Identify which cell holds the provided text, then report its (x, y) central coordinate. 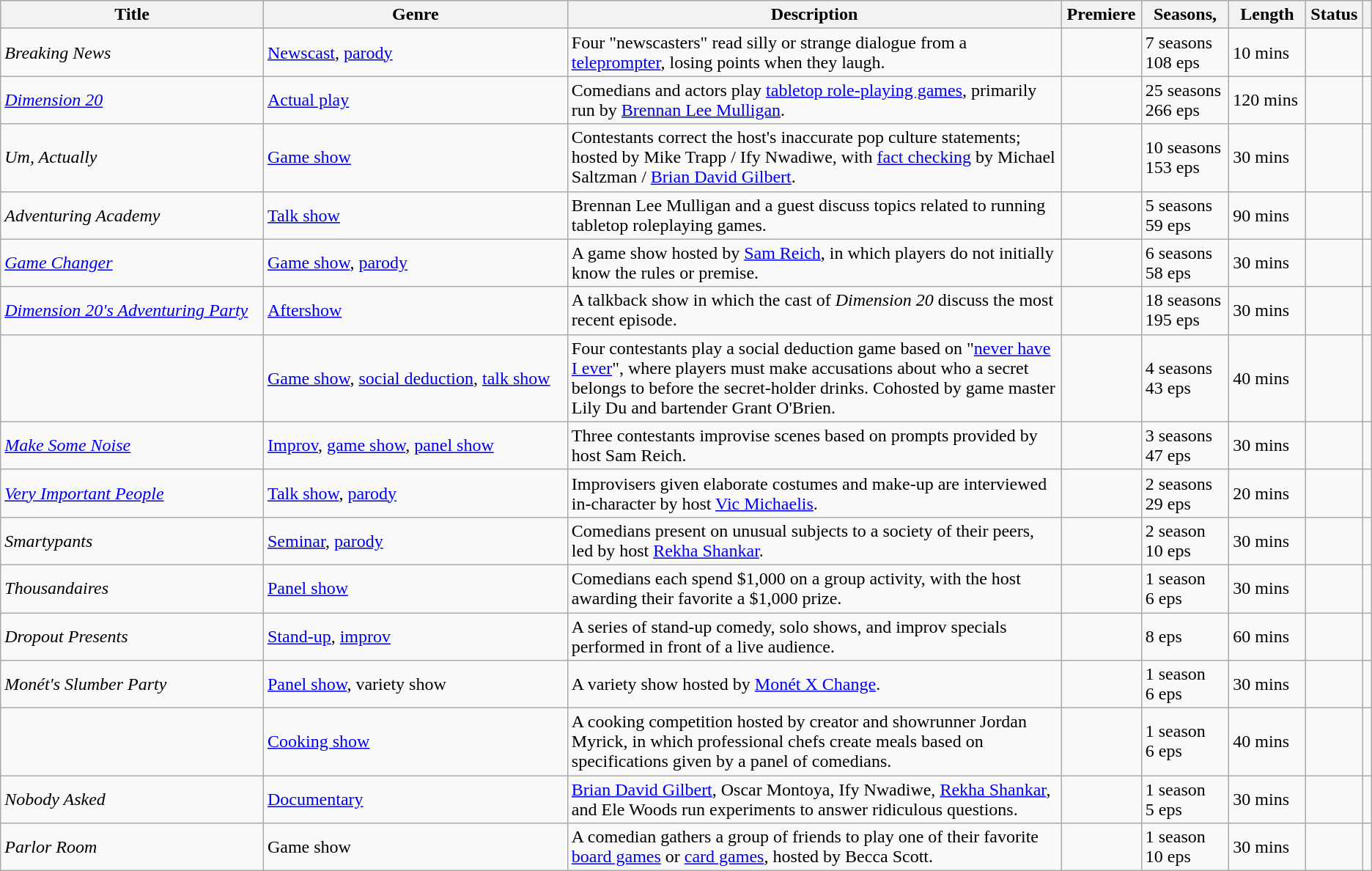
Title (132, 15)
Improv, game show, panel show (415, 446)
Cooking show (415, 742)
A variety show hosted by Monét X Change. (814, 685)
Talk show, parody (415, 493)
6 seasons58 eps (1185, 262)
Panel show (415, 588)
Dimension 20's Adventuring Party (132, 311)
Game show, social deduction, talk show (415, 378)
Um, Actually (132, 158)
Newscast, parody (415, 53)
90 mins (1267, 216)
Seminar, parody (415, 541)
A talkback show in which the cast of Dimension 20 discuss the most recent episode. (814, 311)
Description (814, 15)
Adventuring Academy (132, 216)
10 mins (1267, 53)
Premiere (1102, 15)
Length (1267, 15)
Game show, parody (415, 262)
Four "newscasters" read silly or strange dialogue from a teleprompter, losing points when they laugh. (814, 53)
Improvisers given elaborate costumes and make-up are interviewed in-character by host Vic Michaelis. (814, 493)
Actual play (415, 100)
Parlor Room (132, 848)
Make Some Noise (132, 446)
Monét's Slumber Party (132, 685)
Stand-up, improv (415, 636)
2 season10 eps (1185, 541)
Dropout Presents (132, 636)
Documentary (415, 799)
3 seasons47 eps (1185, 446)
Comedians present on unusual subjects to a society of their peers, led by host Rekha Shankar. (814, 541)
Brian David Gilbert, Oscar Montoya, Ify Nwadiwe, Rekha Shankar, and Ele Woods run experiments to answer ridiculous questions. (814, 799)
Breaking News (132, 53)
Comedians each spend $1,000 on a group activity, with the host awarding their favorite a $1,000 prize. (814, 588)
10 seasons153 eps (1185, 158)
1 season10 eps (1185, 848)
A game show hosted by Sam Reich, in which players do not initially know the rules or premise. (814, 262)
Nobody Asked (132, 799)
Seasons, (1185, 15)
25 seasons266 eps (1185, 100)
A comedian gathers a group of friends to play one of their favorite board games or card games, hosted by Becca Scott. (814, 848)
7 seasons108 eps (1185, 53)
20 mins (1267, 493)
120 mins (1267, 100)
60 mins (1267, 636)
Game Changer (132, 262)
2 seasons29 eps (1185, 493)
Thousandaires (132, 588)
5 seasons59 eps (1185, 216)
Brennan Lee Mulligan and a guest discuss topics related to running tabletop roleplaying games. (814, 216)
Comedians and actors play tabletop role-playing games, primarily run by Brennan Lee Mulligan. (814, 100)
Smartypants (132, 541)
Talk show (415, 216)
A series of stand-up comedy, solo shows, and improv specials performed in front of a live audience. (814, 636)
18 seasons195 eps (1185, 311)
Three contestants improvise scenes based on prompts provided by host Sam Reich. (814, 446)
4 seasons43 eps (1185, 378)
Dimension 20 (132, 100)
Panel show, variety show (415, 685)
Genre (415, 15)
8 eps (1185, 636)
Aftershow (415, 311)
1 season5 eps (1185, 799)
Very Important People (132, 493)
Status (1334, 15)
